From the cell containing the given text, extract its center point as (X, Y) coordinate. 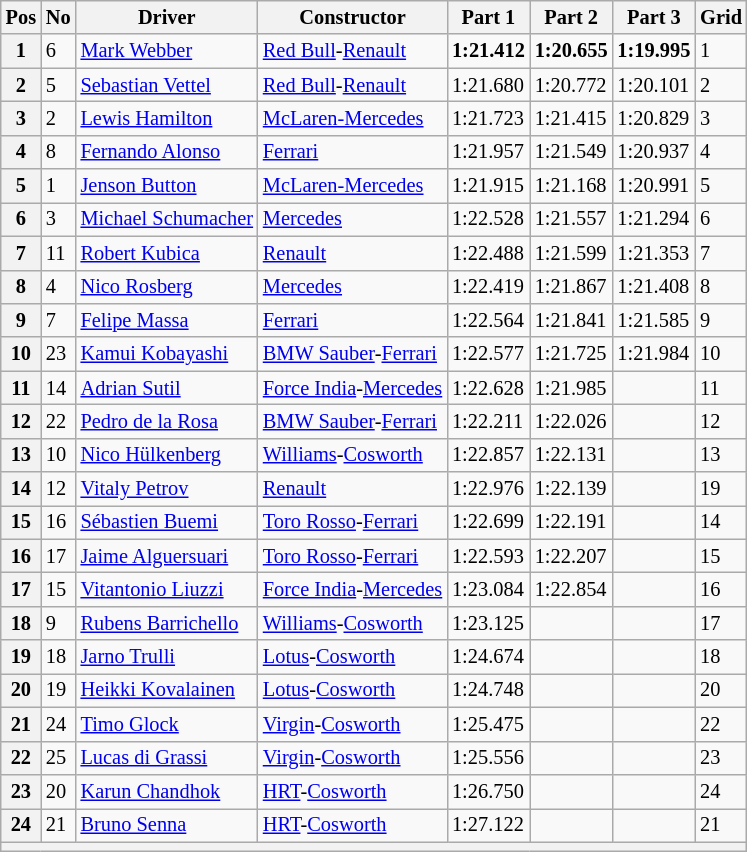
1:22.628 (488, 388)
1:22.211 (488, 421)
1:22.564 (488, 320)
1:21.957 (488, 152)
Part 2 (572, 17)
Felipe Massa (167, 320)
1:22.191 (572, 522)
1:27.122 (488, 825)
Rubens Barrichello (167, 623)
1:21.984 (654, 354)
1:23.084 (488, 589)
1:22.419 (488, 287)
1:21.599 (572, 253)
1:22.976 (488, 489)
Timo Glock (167, 724)
1:21.723 (488, 118)
1:25.556 (488, 758)
1:22.131 (572, 455)
1:21.549 (572, 152)
Karun Chandhok (167, 791)
1:21.294 (654, 219)
1:20.772 (572, 85)
Bruno Senna (167, 825)
1:21.412 (488, 51)
Vitaly Petrov (167, 489)
Jenson Button (167, 186)
Constructor (352, 17)
Sebastian Vettel (167, 85)
Nico Rosberg (167, 287)
1:23.125 (488, 623)
25 (58, 758)
1:21.353 (654, 253)
1:22.026 (572, 421)
Sébastien Buemi (167, 522)
1:25.475 (488, 724)
1:22.854 (572, 589)
Grid (721, 17)
Mark Webber (167, 51)
Nico Hülkenberg (167, 455)
1:24.674 (488, 657)
1:22.577 (488, 354)
Lewis Hamilton (167, 118)
Driver (167, 17)
Michael Schumacher (167, 219)
Pedro de la Rosa (167, 421)
1:20.991 (654, 186)
1:21.725 (572, 354)
Pos (21, 17)
1:22.699 (488, 522)
Jarno Trulli (167, 657)
Robert Kubica (167, 253)
1:26.750 (488, 791)
Part 1 (488, 17)
1:21.415 (572, 118)
Adrian Sutil (167, 388)
1:21.585 (654, 320)
Heikki Kovalainen (167, 690)
1:22.207 (572, 556)
1:20.937 (654, 152)
1:21.408 (654, 287)
1:21.841 (572, 320)
Jaime Alguersuari (167, 556)
1:20.655 (572, 51)
No (58, 17)
1:21.867 (572, 287)
1:22.488 (488, 253)
Fernando Alonso (167, 152)
Lucas di Grassi (167, 758)
1:20.101 (654, 85)
1:19.995 (654, 51)
Kamui Kobayashi (167, 354)
1:22.528 (488, 219)
1:22.593 (488, 556)
Part 3 (654, 17)
1:21.168 (572, 186)
1:21.557 (572, 219)
1:21.680 (488, 85)
1:22.139 (572, 489)
1:21.915 (488, 186)
1:24.748 (488, 690)
Vitantonio Liuzzi (167, 589)
1:22.857 (488, 455)
1:21.985 (572, 388)
1:20.829 (654, 118)
